For the text-containing cell, return its midpoint in [X, Y] coordinate format. 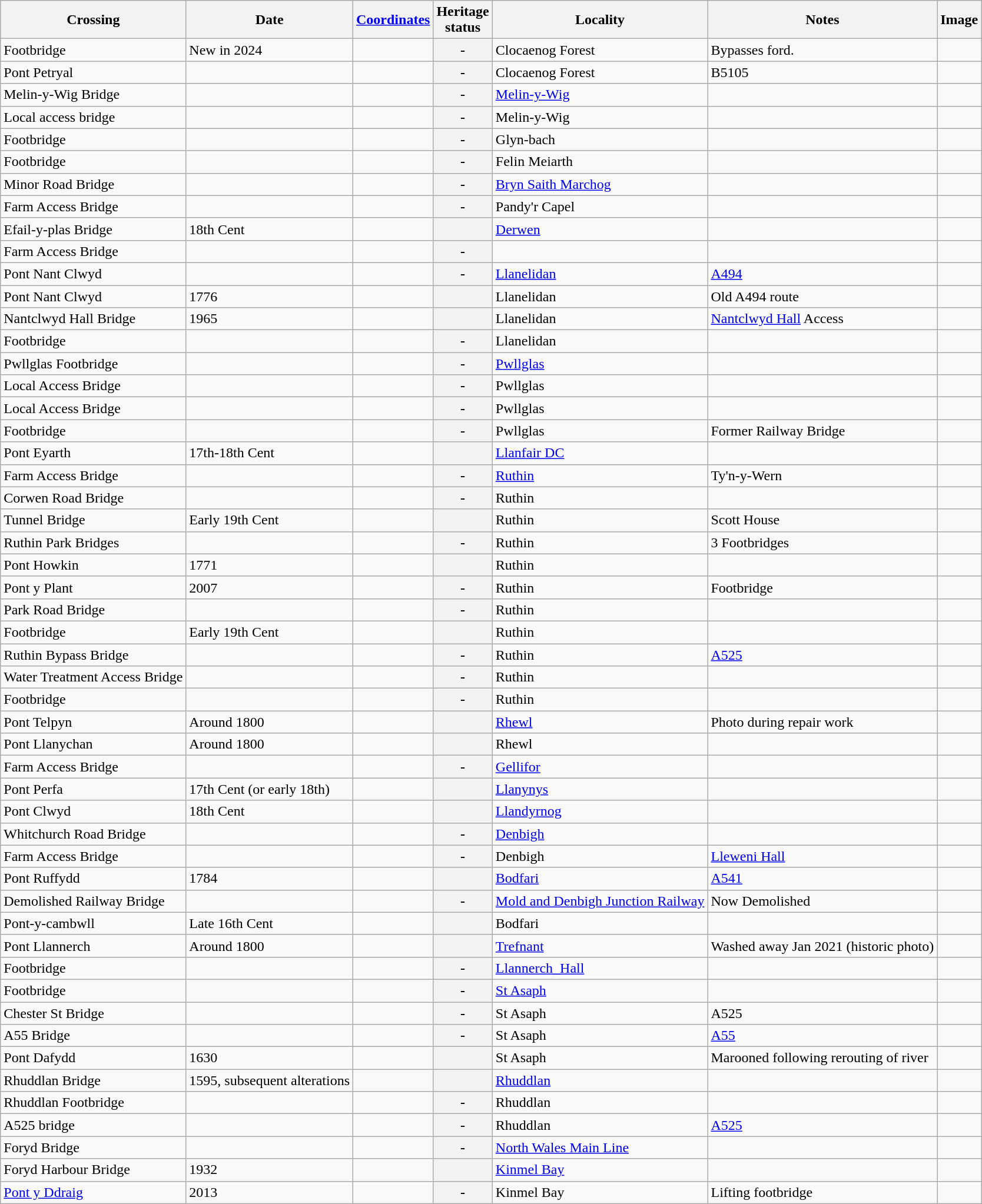
Washed away Jan 2021 (historic photo) [822, 946]
Pont Eyarth [93, 453]
A541 [822, 879]
Bryn Saith Marchog [600, 184]
Llannerch_Hall [600, 968]
Gellifor [600, 767]
Trefnant [600, 946]
Pont-y-cambwll [93, 923]
Felin Meiarth [600, 162]
Pont Telpyn [93, 722]
A494 [822, 274]
Chester St Bridge [93, 1013]
North Wales Main Line [600, 1148]
Pont Howkin [93, 565]
Date [270, 20]
Pont Dafydd [93, 1058]
Park Road Bridge [93, 610]
Rhuddlan Footbridge [93, 1103]
17th-18th Cent [270, 453]
1595, subsequent alterations [270, 1080]
Now Demolished [822, 901]
Ruthin Park Bridges [93, 543]
Pandy'r Capel [600, 207]
New in 2024 [270, 50]
Foryd Bridge [93, 1148]
Lifting footbridge [822, 1192]
Tunnel Bridge [93, 520]
A525 bridge [93, 1125]
Pont Petryal [93, 72]
Nantclwyd Hall Access [822, 319]
Minor Road Bridge [93, 184]
Water Treatment Access Bridge [93, 677]
Image [960, 20]
Photo during repair work [822, 722]
Llanynys [600, 789]
1771 [270, 565]
Efail-y-plas Bridge [93, 229]
Pont Llannerch [93, 946]
Foryd Harbour Bridge [93, 1170]
Heritagestatus [463, 20]
Pont Perfa [93, 789]
17th Cent (or early 18th) [270, 789]
1784 [270, 879]
Locality [600, 20]
Demolished Railway Bridge [93, 901]
Notes [822, 20]
3 Footbridges [822, 543]
Pont Llanychan [93, 744]
Nantclwyd Hall Bridge [93, 319]
Pont y Ddraig [93, 1192]
Pont Clwyd [93, 811]
2007 [270, 587]
Pont Ruffydd [93, 879]
Pont y Plant [93, 587]
Former Railway Bridge [822, 431]
Marooned following rerouting of river [822, 1058]
B5105 [822, 72]
Bypasses ford. [822, 50]
Whitchurch Road Bridge [93, 834]
1776 [270, 296]
Scott House [822, 520]
Crossing [93, 20]
Llanfair DC [600, 453]
Llandyrnog [600, 811]
Coordinates [393, 20]
Derwen [600, 229]
Pwllglas Footbridge [93, 364]
Ty'n-y-Wern [822, 475]
Mold and Denbigh Junction Railway [600, 901]
Local access bridge [93, 117]
A55 [822, 1036]
Old A494 route [822, 296]
Melin-y-Wig Bridge [93, 95]
Lleweni Hall [822, 856]
2013 [270, 1192]
Late 16th Cent [270, 923]
1965 [270, 319]
Corwen Road Bridge [93, 498]
Ruthin Bypass Bridge [93, 655]
1932 [270, 1170]
A55 Bridge [93, 1036]
1630 [270, 1058]
Glyn-bach [600, 139]
Rhuddlan Bridge [93, 1080]
